Find where the given text appears and provide that cell's center as [x, y] coordinate. 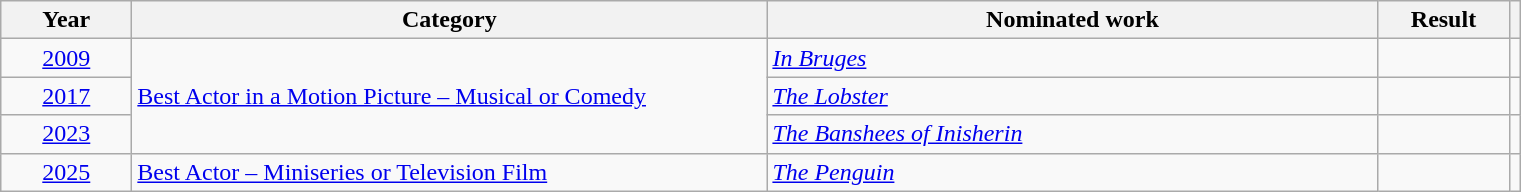
In Bruges [1072, 58]
2017 [66, 96]
Year [66, 20]
2025 [66, 172]
Best Actor – Miniseries or Television Film [450, 172]
2023 [66, 134]
The Penguin [1072, 172]
2009 [66, 58]
Category [450, 20]
Nominated work [1072, 20]
Result [1444, 20]
Best Actor in a Motion Picture – Musical or Comedy [450, 96]
The Banshees of Inisherin [1072, 134]
The Lobster [1072, 96]
